Identify which cell holds the provided text, then report its (X, Y) central coordinate. 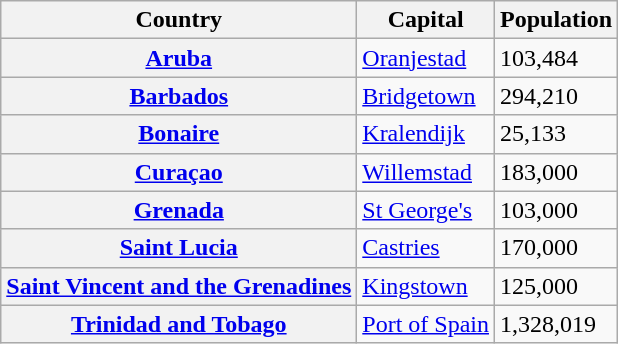
Kingstown (426, 286)
Port of Spain (426, 324)
Barbados (179, 96)
Castries (426, 248)
Bonaire (179, 134)
Saint Lucia (179, 248)
103,484 (556, 58)
Trinidad and Tobago (179, 324)
Capital (426, 20)
Population (556, 20)
Aruba (179, 58)
Oranjestad (426, 58)
Saint Vincent and the Grenadines (179, 286)
170,000 (556, 248)
294,210 (556, 96)
Kralendijk (426, 134)
Willemstad (426, 172)
Bridgetown (426, 96)
183,000 (556, 172)
St George's (426, 210)
1,328,019 (556, 324)
Curaçao (179, 172)
Country (179, 20)
Grenada (179, 210)
25,133 (556, 134)
103,000 (556, 210)
125,000 (556, 286)
